Provide the [X, Y] coordinate of the cell's center where the given text is located.  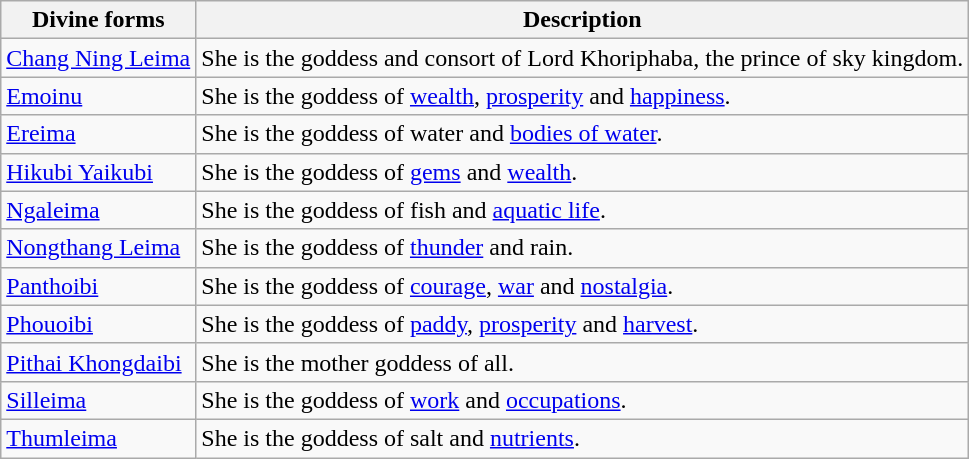
She is the mother goddess of all. [582, 362]
She is the goddess of fish and aquatic life. [582, 210]
She is the goddess of paddy, prosperity and harvest. [582, 324]
Ereima [98, 134]
She is the goddess of work and occupations. [582, 400]
She is the goddess of thunder and rain. [582, 248]
She is the goddess and consort of Lord Khoriphaba, the prince of sky kingdom. [582, 58]
She is the goddess of water and bodies of water. [582, 134]
She is the goddess of gems and wealth. [582, 172]
Chang Ning Leima [98, 58]
Emoinu [98, 96]
Hikubi Yaikubi [98, 172]
She is the goddess of salt and nutrients. [582, 438]
She is the goddess of wealth, prosperity and happiness. [582, 96]
Divine forms [98, 20]
Pithai Khongdaibi [98, 362]
She is the goddess of courage, war and nostalgia. [582, 286]
Nongthang Leima [98, 248]
Silleima [98, 400]
Ngaleima [98, 210]
Thumleima [98, 438]
Phouoibi [98, 324]
Panthoibi [98, 286]
Description [582, 20]
